Output the [X, Y] coordinate of the center of the cell containing the given text.  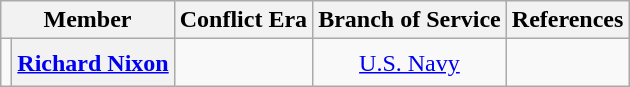
U.S. Navy [410, 63]
Member [88, 20]
Conflict Era [243, 20]
References [568, 20]
Richard Nixon [93, 63]
Branch of Service [410, 20]
